Extract the (x, y) coordinate from the center of the cell holding the provided text.  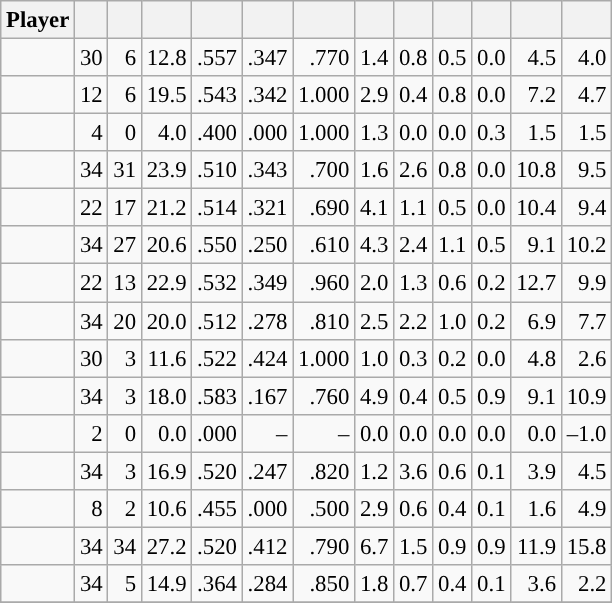
.455 (217, 509)
23.9 (166, 170)
.820 (324, 471)
4.7 (586, 95)
10.4 (536, 208)
15.8 (586, 546)
.500 (324, 509)
1.2 (374, 471)
.790 (324, 546)
5 (124, 584)
.167 (267, 396)
14.9 (166, 584)
.850 (324, 584)
19.5 (166, 95)
.557 (217, 58)
12 (92, 95)
7.7 (586, 321)
27.2 (166, 546)
0.7 (414, 584)
7.2 (536, 95)
2.0 (374, 283)
18.0 (166, 396)
.532 (217, 283)
1.4 (374, 58)
.424 (267, 358)
.610 (324, 245)
.247 (267, 471)
1.8 (374, 584)
.583 (217, 396)
11.9 (536, 546)
.512 (217, 321)
27 (124, 245)
21.2 (166, 208)
20.6 (166, 245)
.342 (267, 95)
10.8 (536, 170)
Player (38, 20)
.364 (217, 584)
13 (124, 283)
12.8 (166, 58)
.284 (267, 584)
20.0 (166, 321)
.250 (267, 245)
6.9 (536, 321)
9.5 (586, 170)
31 (124, 170)
.349 (267, 283)
2.5 (374, 321)
6.7 (374, 546)
.514 (217, 208)
.321 (267, 208)
.343 (267, 170)
3.9 (536, 471)
12.7 (536, 283)
.550 (217, 245)
4.8 (536, 358)
.278 (267, 321)
4 (92, 133)
.543 (217, 95)
.400 (217, 133)
11.6 (166, 358)
.690 (324, 208)
10.9 (586, 396)
.522 (217, 358)
.770 (324, 58)
.810 (324, 321)
22.9 (166, 283)
17 (124, 208)
9.4 (586, 208)
2.4 (414, 245)
.347 (267, 58)
20 (124, 321)
.960 (324, 283)
.412 (267, 546)
.510 (217, 170)
8 (92, 509)
9.9 (586, 283)
4.1 (374, 208)
16.9 (166, 471)
4.3 (374, 245)
10.2 (586, 245)
–1.0 (586, 433)
.760 (324, 396)
10.6 (166, 509)
.700 (324, 170)
